Capture the cell that displays the provided text and extract its [X, Y] central coordinate. 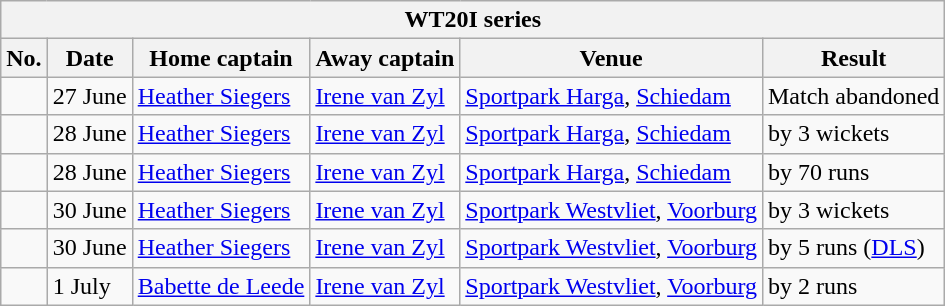
1 July [90, 286]
Babette de Leede [221, 286]
Date [90, 58]
by 5 runs (DLS) [853, 248]
by 2 runs [853, 286]
Venue [612, 58]
Away captain [385, 58]
Result [853, 58]
by 70 runs [853, 172]
Home captain [221, 58]
WT20I series [473, 20]
No. [24, 58]
Match abandoned [853, 96]
27 June [90, 96]
